From the cell containing the given text, extract its center point as [x, y] coordinate. 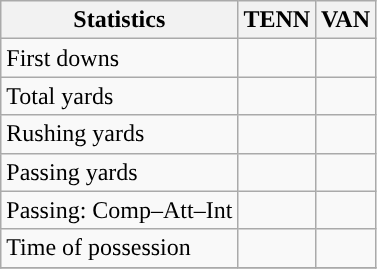
Total yards [120, 96]
Passing: Comp–Att–Int [120, 210]
First downs [120, 58]
Rushing yards [120, 134]
Passing yards [120, 172]
Time of possession [120, 248]
TENN [277, 20]
VAN [346, 20]
Statistics [120, 20]
